Locate the cell with the specified text and output its (x, y) center coordinate. 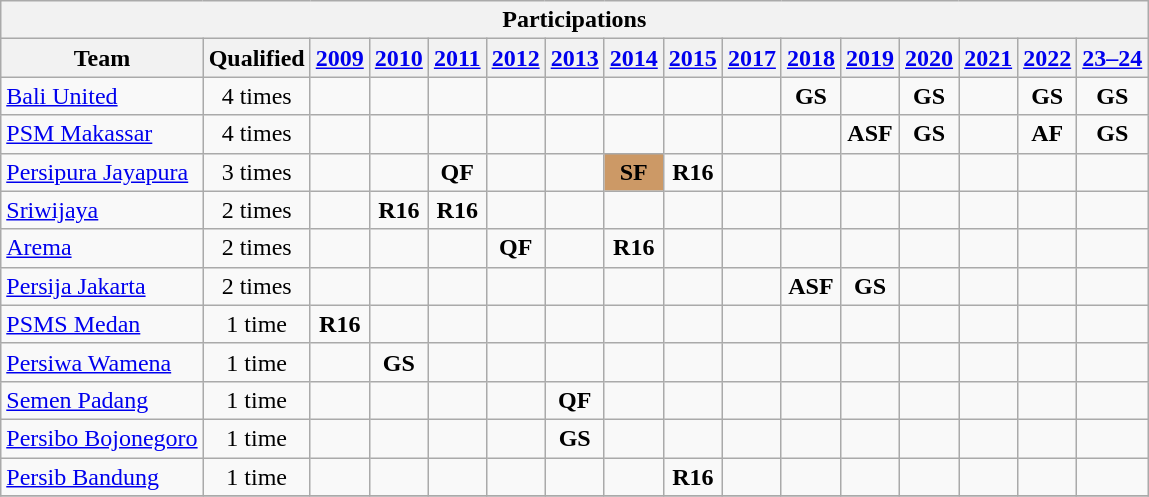
Bali United (102, 96)
2012 (516, 58)
SF (634, 172)
2011 (457, 58)
2018 (810, 58)
2017 (752, 58)
Persiwa Wamena (102, 362)
2020 (930, 58)
2022 (1048, 58)
Persibo Bojonegoro (102, 438)
Qualified (256, 58)
Team (102, 58)
PSM Makassar (102, 134)
2010 (398, 58)
2014 (634, 58)
AF (1048, 134)
Persija Jakarta (102, 286)
2009 (340, 58)
2019 (870, 58)
2015 (692, 58)
Sriwijaya (102, 210)
Persib Bandung (102, 477)
23–24 (1112, 58)
Persipura Jayapura (102, 172)
Participations (574, 20)
Semen Padang (102, 400)
2013 (574, 58)
2021 (988, 58)
3 times (256, 172)
PSMS Medan (102, 324)
Arema (102, 248)
